Locate the cell with the specified text and output its (X, Y) center coordinate. 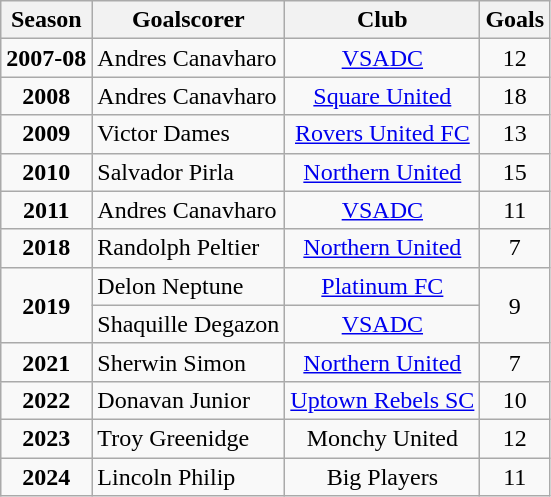
2009 (46, 134)
Square United (382, 96)
Victor Dames (188, 134)
2008 (46, 96)
Donavan Junior (188, 400)
Salvador Pirla (188, 172)
10 (515, 400)
Lincoln Philip (188, 477)
Delon Neptune (188, 286)
2019 (46, 305)
2022 (46, 400)
Goalscorer (188, 20)
Platinum FC (382, 286)
Season (46, 20)
Randolph Peltier (188, 248)
2021 (46, 362)
2024 (46, 477)
Monchy United (382, 438)
Sherwin Simon (188, 362)
Troy Greenidge (188, 438)
9 (515, 305)
2023 (46, 438)
Big Players (382, 477)
Uptown Rebels SC (382, 400)
Shaquille Degazon (188, 324)
15 (515, 172)
18 (515, 96)
2018 (46, 248)
2010 (46, 172)
Rovers United FC (382, 134)
2007-08 (46, 58)
Goals (515, 20)
2011 (46, 210)
13 (515, 134)
Club (382, 20)
